Search for the cell housing the specified text and yield its (X, Y) center coordinate. 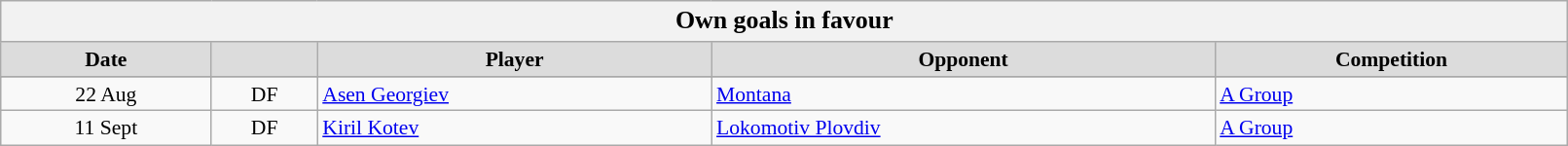
Montana (964, 94)
Lokomotiv Plovdiv (964, 128)
Opponent (964, 59)
Own goals in favour (784, 21)
Asen Georgiev (514, 94)
Competition (1392, 59)
Kiril Kotev (514, 128)
22 Aug (106, 94)
Player (514, 59)
11 Sept (106, 128)
Date (106, 59)
